Search for the cell housing the specified text and yield its [x, y] center coordinate. 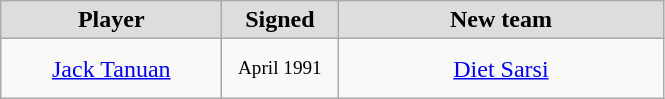
New team [501, 20]
Jack Tanuan [112, 69]
Diet Sarsi [501, 69]
April 1991 [280, 69]
Signed [280, 20]
Player [112, 20]
